Find where the given text appears and provide that cell's center as [X, Y] coordinate. 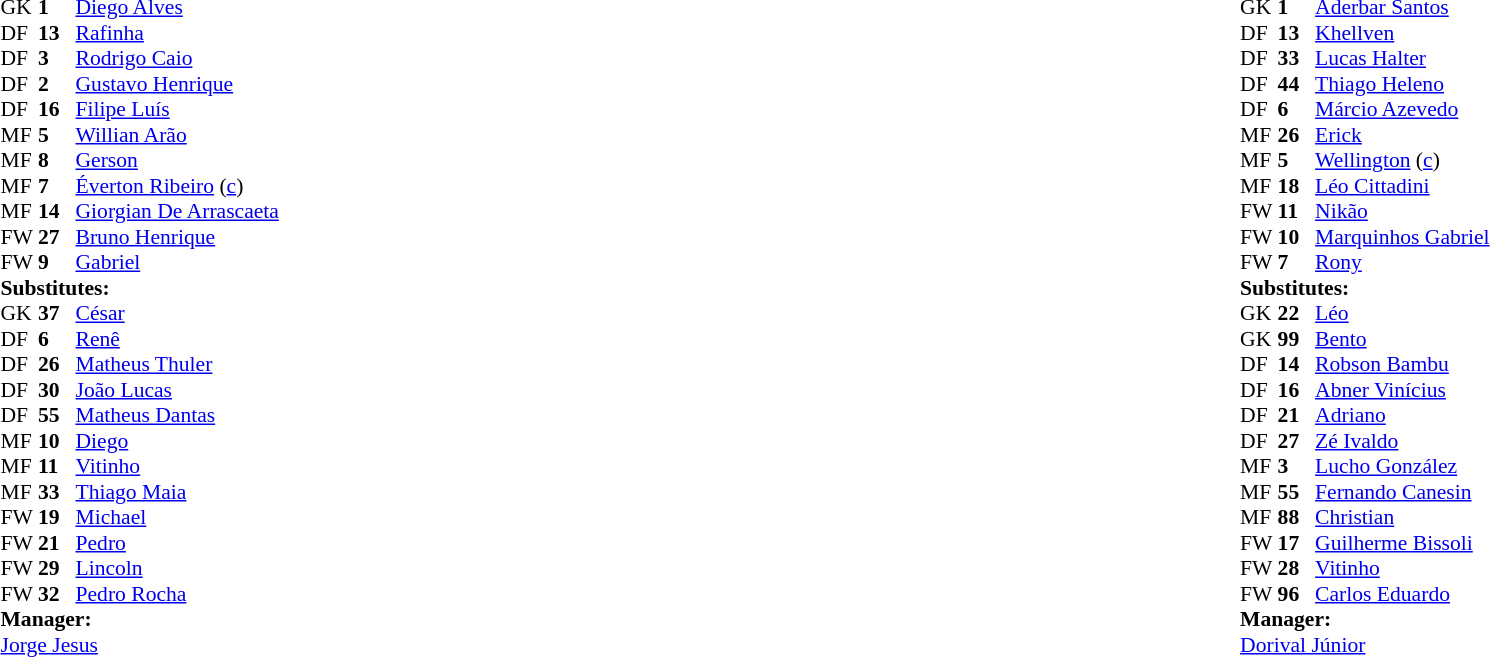
Adriano [1402, 415]
Khellven [1402, 33]
Márcio Azevedo [1402, 109]
Carlos Eduardo [1402, 594]
Lucho González [1402, 467]
28 [1297, 569]
32 [57, 594]
Matheus Dantas [178, 415]
8 [57, 161]
Lincoln [178, 569]
Pedro [178, 543]
9 [57, 263]
37 [57, 313]
2 [57, 84]
Zé Ivaldo [1402, 441]
Fernando Canesin [1402, 492]
Léo [1402, 313]
Wellington (c) [1402, 161]
Rodrigo Caio [178, 59]
Marquinhos Gabriel [1402, 237]
18 [1297, 186]
96 [1297, 594]
29 [57, 569]
Diego [178, 441]
44 [1297, 84]
Renê [178, 339]
Léo Cittadini [1402, 186]
Pedro Rocha [178, 594]
Christian [1402, 517]
Nikão [1402, 211]
Thiago Maia [178, 492]
Rony [1402, 263]
Éverton Ribeiro (c) [178, 186]
Bruno Henrique [178, 237]
30 [57, 390]
Filipe Luís [178, 109]
Bento [1402, 339]
19 [57, 517]
César [178, 313]
João Lucas [178, 390]
Matheus Thuler [178, 365]
Gustavo Henrique [178, 84]
Robson Bambu [1402, 365]
17 [1297, 543]
22 [1297, 313]
Abner Vinícius [1402, 390]
Giorgian De Arrascaeta [178, 211]
Gerson [178, 161]
Lucas Halter [1402, 59]
Guilherme Bissoli [1402, 543]
Rafinha [178, 33]
Thiago Heleno [1402, 84]
Erick [1402, 135]
99 [1297, 339]
Gabriel [178, 263]
Michael [178, 517]
88 [1297, 517]
Willian Arão [178, 135]
